Extract the (x, y) coordinate from the center of the cell holding the provided text.  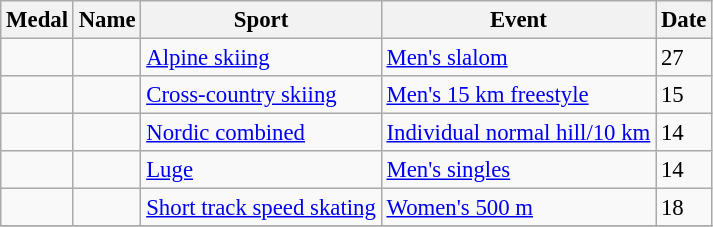
Cross-country skiing (261, 95)
Date (684, 20)
15 (684, 95)
Alpine skiing (261, 58)
Individual normal hill/10 km (518, 133)
27 (684, 58)
Men's 15 km freestyle (518, 95)
Nordic combined (261, 133)
Women's 500 m (518, 208)
Event (518, 20)
Men's singles (518, 170)
Sport (261, 20)
18 (684, 208)
Luge (261, 170)
Short track speed skating (261, 208)
Medal (38, 20)
Men's slalom (518, 58)
Name (107, 20)
